Return the (X, Y) coordinate for the center point of the cell that contains the specified text.  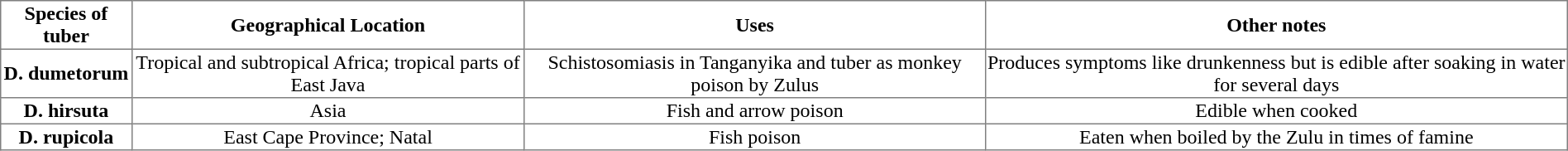
Schistosomiasis in Tanganyika and tuber as monkey poison by Zulus (754, 73)
Other notes (1276, 25)
Asia (327, 111)
East Cape Province; Natal (327, 137)
Tropical and subtropical Africa; tropical parts of East Java (327, 73)
Edible when cooked (1276, 111)
Species of tuber (66, 25)
Uses (754, 25)
D. dumetorum (66, 73)
Fish and arrow poison (754, 111)
D. hirsuta (66, 111)
Eaten when boiled by the Zulu in times of famine (1276, 137)
D. rupicola (66, 137)
Produces symptoms like drunkenness but is edible after soaking in water for several days (1276, 73)
Fish poison (754, 137)
Geographical Location (327, 25)
